Provide the (x, y) coordinate of the cell's center where the given text is located.  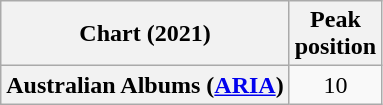
Australian Albums (ARIA) (145, 85)
10 (335, 85)
Peakposition (335, 34)
Chart (2021) (145, 34)
